Scan for the cell matching the given text and deliver its [X, Y] coordinate at center. 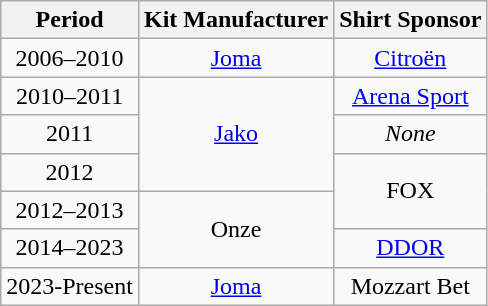
2010–2011 [70, 96]
Jako [236, 134]
Kit Manufacturer [236, 20]
Citroën [410, 58]
Shirt Sponsor [410, 20]
Arena Sport [410, 96]
2012–2013 [70, 210]
2006–2010 [70, 58]
Onze [236, 229]
FOX [410, 191]
Period [70, 20]
Mozzart Bet [410, 286]
2011 [70, 134]
2012 [70, 172]
DDOR [410, 248]
2023-Present [70, 286]
None [410, 134]
2014–2023 [70, 248]
